For the text-containing cell, return its midpoint in [X, Y] coordinate format. 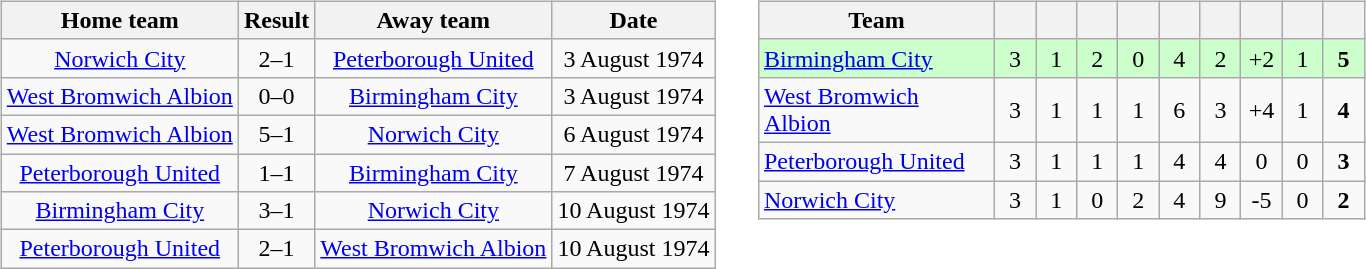
5–1 [276, 134]
Result [276, 20]
+2 [1262, 58]
1–1 [276, 173]
9 [1220, 199]
Away team [434, 20]
Team [876, 20]
0–0 [276, 96]
Home team [120, 20]
6 [1180, 110]
5 [1344, 58]
-5 [1262, 199]
7 August 1974 [634, 173]
+4 [1262, 110]
6 August 1974 [634, 134]
Date [634, 20]
3–1 [276, 211]
